Return [x, y] of the center of cell containing provided text 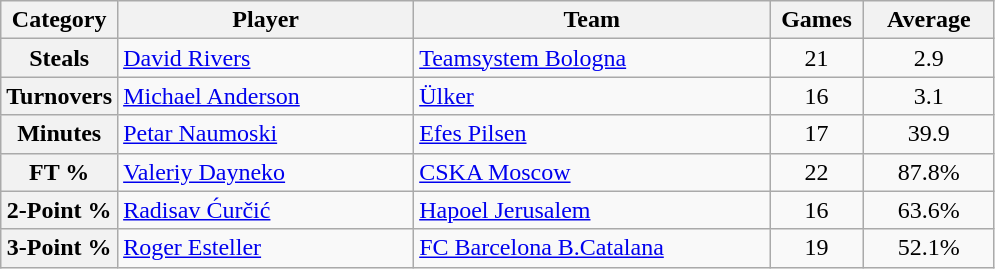
Minutes [60, 134]
21 [817, 58]
FT % [60, 172]
Steals [60, 58]
17 [817, 134]
Michael Anderson [266, 96]
39.9 [928, 134]
David Rivers [266, 58]
Ülker [592, 96]
63.6% [928, 210]
3.1 [928, 96]
2.9 [928, 58]
Valeriy Dayneko [266, 172]
87.8% [928, 172]
Games [817, 20]
Efes Pilsen [592, 134]
22 [817, 172]
Radisav Ćurčić [266, 210]
3-Point % [60, 248]
Category [60, 20]
FC Barcelona B.Catalana [592, 248]
Teamsystem Bologna [592, 58]
Average [928, 20]
Team [592, 20]
CSKA Moscow [592, 172]
Petar Naumoski [266, 134]
52.1% [928, 248]
Hapoel Jerusalem [592, 210]
Player [266, 20]
Roger Esteller [266, 248]
19 [817, 248]
2-Point % [60, 210]
Turnovers [60, 96]
